Locate the cell with the specified text and output its (x, y) center coordinate. 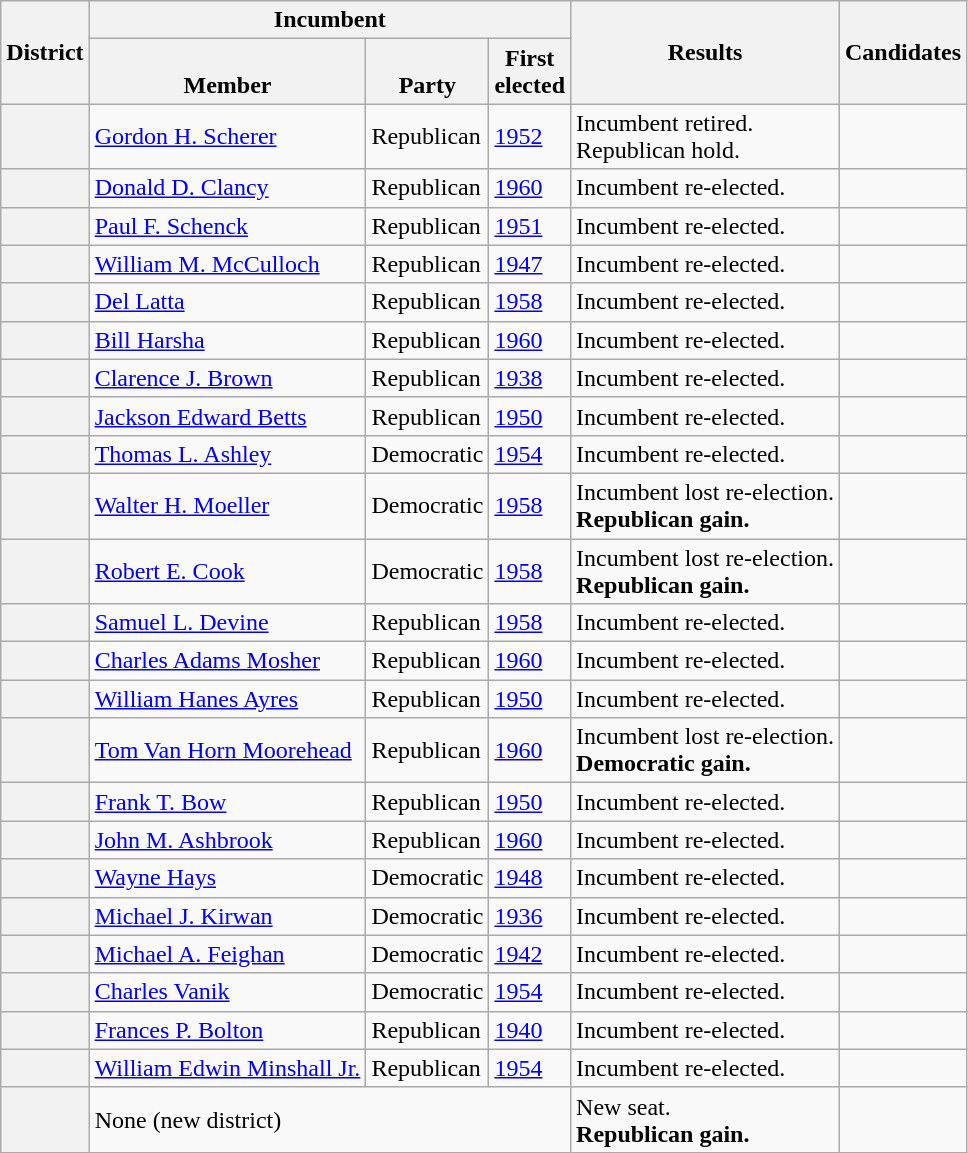
Jackson Edward Betts (228, 416)
Incumbent retired.Republican hold. (706, 136)
Bill Harsha (228, 340)
1952 (530, 136)
None (new district) (330, 1120)
Party (428, 72)
John M. Ashbrook (228, 840)
Gordon H. Scherer (228, 136)
Charles Vanik (228, 992)
Firstelected (530, 72)
Clarence J. Brown (228, 378)
Frances P. Bolton (228, 1030)
1942 (530, 954)
Results (706, 52)
Tom Van Horn Moorehead (228, 750)
New seat.Republican gain. (706, 1120)
1948 (530, 878)
William M. McCulloch (228, 264)
1938 (530, 378)
Charles Adams Mosher (228, 661)
Donald D. Clancy (228, 188)
Incumbent lost re-election.Democratic gain. (706, 750)
Incumbent (330, 20)
Samuel L. Devine (228, 623)
1951 (530, 226)
Michael J. Kirwan (228, 916)
District (45, 52)
Thomas L. Ashley (228, 454)
William Hanes Ayres (228, 699)
1940 (530, 1030)
Frank T. Bow (228, 802)
Del Latta (228, 302)
1936 (530, 916)
Member (228, 72)
Walter H. Moeller (228, 506)
1947 (530, 264)
Wayne Hays (228, 878)
Robert E. Cook (228, 570)
Michael A. Feighan (228, 954)
Paul F. Schenck (228, 226)
William Edwin Minshall Jr. (228, 1068)
Candidates (904, 52)
